Extract the [X, Y] coordinate from the center of the cell holding the provided text.  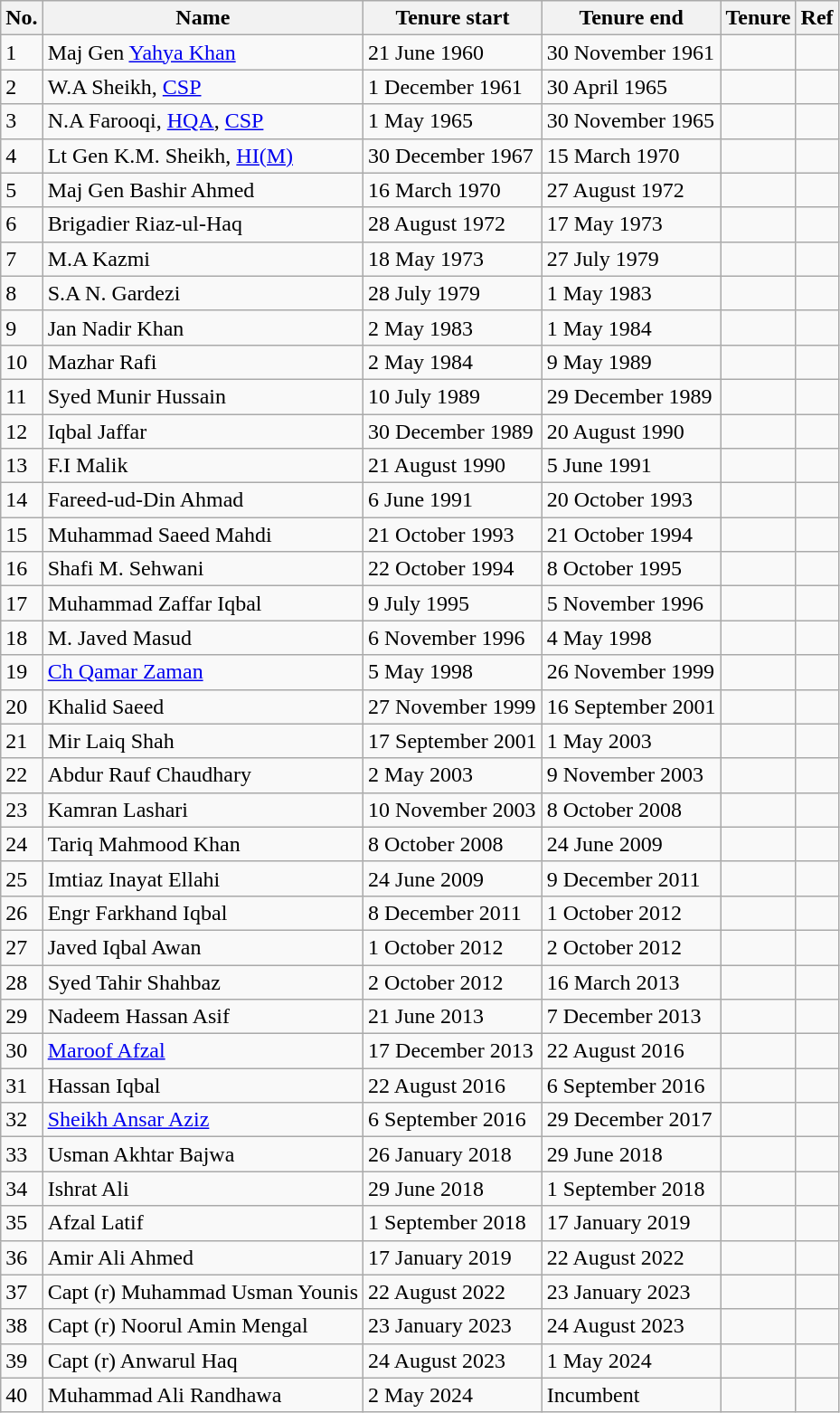
27 November 1999 [453, 706]
Maroof Afzal [203, 1051]
5 May 1998 [453, 672]
18 [22, 638]
35 [22, 1223]
Shafi M. Sehwani [203, 569]
Fareed-ud-Din Ahmad [203, 500]
22 [22, 775]
Ishrat Ali [203, 1189]
5 [22, 190]
Jan Nadir Khan [203, 327]
36 [22, 1257]
F.I Malik [203, 466]
21 October 1994 [631, 535]
10 November 2003 [453, 810]
Usman Akhtar Bajwa [203, 1154]
5 June 1991 [631, 466]
No. [22, 18]
9 December 2011 [631, 878]
Javed Iqbal Awan [203, 947]
Engr Farkhand Iqbal [203, 913]
30 [22, 1051]
21 June 2013 [453, 1017]
Name [203, 18]
Capt (r) Anwarul Haq [203, 1361]
6 November 1996 [453, 638]
30 December 1989 [453, 431]
14 [22, 500]
M. Javed Masud [203, 638]
20 October 1993 [631, 500]
27 August 1972 [631, 190]
29 December 2017 [631, 1120]
Khalid Saeed [203, 706]
17 [22, 603]
N.A Farooqi, HQA, CSP [203, 121]
28 August 1972 [453, 224]
1 [22, 52]
Incumbent [631, 1395]
3 [22, 121]
9 November 2003 [631, 775]
6 June 1991 [453, 500]
Kamran Lashari [203, 810]
1 May 1965 [453, 121]
W.A Sheikh, CSP [203, 87]
21 August 1990 [453, 466]
9 July 1995 [453, 603]
38 [22, 1326]
27 July 1979 [631, 259]
Sheikh Ansar Aziz [203, 1120]
2 May 1983 [453, 327]
34 [22, 1189]
Capt (r) Noorul Amin Mengal [203, 1326]
Mazhar Rafi [203, 362]
33 [22, 1154]
2 [22, 87]
Iqbal Jaffar [203, 431]
Hassan Iqbal [203, 1086]
Afzal Latif [203, 1223]
Tariq Mahmood Khan [203, 844]
S.A N. Gardezi [203, 293]
2 May 2003 [453, 775]
7 [22, 259]
21 October 1993 [453, 535]
Imtiaz Inayat Ellahi [203, 878]
1 May 1984 [631, 327]
13 [22, 466]
37 [22, 1292]
21 June 1960 [453, 52]
6 [22, 224]
18 May 1973 [453, 259]
10 July 1989 [453, 396]
23 [22, 810]
5 November 1996 [631, 603]
Maj Gen Yahya Khan [203, 52]
30 November 1965 [631, 121]
16 September 2001 [631, 706]
27 [22, 947]
16 March 1970 [453, 190]
32 [22, 1120]
7 December 2013 [631, 1017]
8 [22, 293]
8 December 2011 [453, 913]
Tenure [758, 18]
Muhammad Ali Randhawa [203, 1395]
1 May 1983 [631, 293]
11 [22, 396]
Muhammad Saeed Mahdi [203, 535]
1 May 2024 [631, 1361]
1 December 1961 [453, 87]
4 [22, 156]
39 [22, 1361]
9 [22, 327]
Nadeem Hassan Asif [203, 1017]
17 December 2013 [453, 1051]
8 October 1995 [631, 569]
9 May 1989 [631, 362]
4 May 1998 [631, 638]
25 [22, 878]
Lt Gen K.M. Sheikh, HI(M) [203, 156]
Syed Munir Hussain [203, 396]
28 [22, 982]
16 March 2013 [631, 982]
Muhammad Zaffar Iqbal [203, 603]
24 [22, 844]
30 December 1967 [453, 156]
10 [22, 362]
26 November 1999 [631, 672]
30 April 1965 [631, 87]
Abdur Rauf Chaudhary [203, 775]
22 October 1994 [453, 569]
2 May 1984 [453, 362]
20 [22, 706]
Ref [817, 18]
15 March 1970 [631, 156]
17 May 1973 [631, 224]
12 [22, 431]
Mir Laiq Shah [203, 741]
26 January 2018 [453, 1154]
29 December 1989 [631, 396]
40 [22, 1395]
1 May 2003 [631, 741]
19 [22, 672]
M.A Kazmi [203, 259]
26 [22, 913]
Tenure start [453, 18]
15 [22, 535]
31 [22, 1086]
Maj Gen Bashir Ahmed [203, 190]
17 September 2001 [453, 741]
28 July 1979 [453, 293]
20 August 1990 [631, 431]
Capt (r) Muhammad Usman Younis [203, 1292]
Brigadier Riaz-ul-Haq [203, 224]
21 [22, 741]
Ch Qamar Zaman [203, 672]
Amir Ali Ahmed [203, 1257]
16 [22, 569]
30 November 1961 [631, 52]
Tenure end [631, 18]
Syed Tahir Shahbaz [203, 982]
29 [22, 1017]
2 May 2024 [453, 1395]
